Return the [X, Y] coordinate for the center point of the cell that contains the specified text.  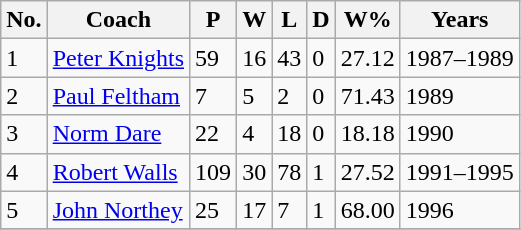
43 [290, 58]
1989 [460, 96]
78 [290, 172]
1996 [460, 210]
John Northey [118, 210]
D [321, 20]
27.12 [368, 58]
30 [254, 172]
1987–1989 [460, 58]
Paul Feltham [118, 96]
W% [368, 20]
Peter Knights [118, 58]
22 [214, 134]
68.00 [368, 210]
L [290, 20]
16 [254, 58]
1990 [460, 134]
18 [290, 134]
Years [460, 20]
27.52 [368, 172]
3 [24, 134]
Robert Walls [118, 172]
No. [24, 20]
Norm Dare [118, 134]
17 [254, 210]
P [214, 20]
18.18 [368, 134]
Coach [118, 20]
71.43 [368, 96]
59 [214, 58]
1991–1995 [460, 172]
109 [214, 172]
25 [214, 210]
W [254, 20]
